Locate the cell with the specified text and output its (x, y) center coordinate. 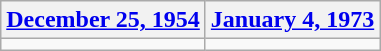
December 25, 1954 (104, 20)
January 4, 1973 (292, 20)
